Find where the given text appears and provide that cell's center as (X, Y) coordinate. 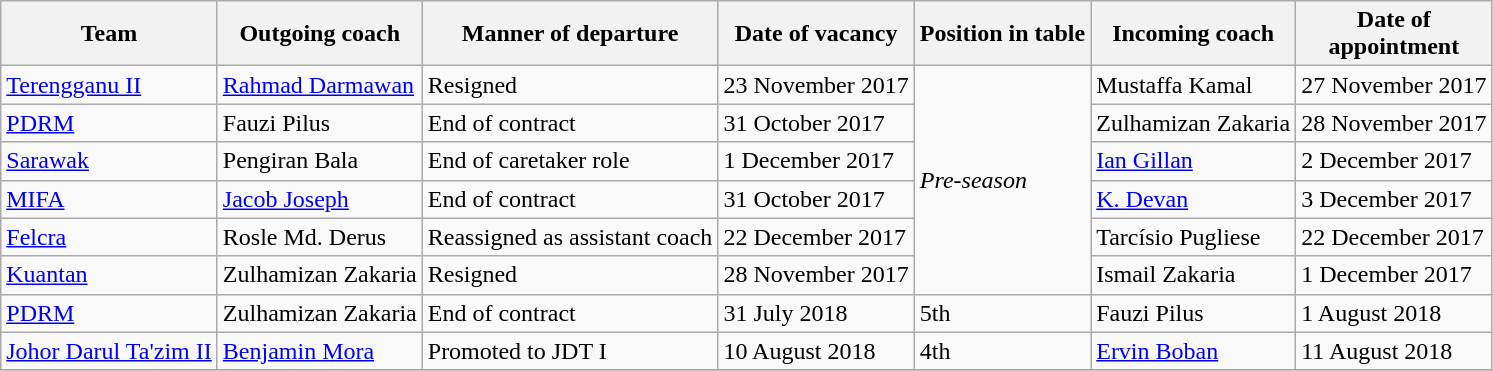
Johor Darul Ta'zim II (110, 351)
Tarcísio Pugliese (1194, 237)
Ervin Boban (1194, 351)
K. Devan (1194, 199)
Sarawak (110, 161)
Pre-season (1002, 180)
Felcra (110, 237)
5th (1002, 313)
Kuantan (110, 275)
4th (1002, 351)
Outgoing coach (320, 34)
Manner of departure (570, 34)
Reassigned as assistant coach (570, 237)
Date of vacancy (816, 34)
Ian Gillan (1194, 161)
11 August 2018 (1394, 351)
End of caretaker role (570, 161)
3 December 2017 (1394, 199)
Mustaffa Kamal (1194, 85)
Rahmad Darmawan (320, 85)
MIFA (110, 199)
Benjamin Mora (320, 351)
10 August 2018 (816, 351)
Jacob Joseph (320, 199)
Team (110, 34)
Date ofappointment (1394, 34)
2 December 2017 (1394, 161)
Ismail Zakaria (1194, 275)
31 July 2018 (816, 313)
Pengiran Bala (320, 161)
1 August 2018 (1394, 313)
23 November 2017 (816, 85)
Promoted to JDT I (570, 351)
Incoming coach (1194, 34)
Rosle Md. Derus (320, 237)
27 November 2017 (1394, 85)
Terengganu II (110, 85)
Position in table (1002, 34)
